Extract the (X, Y) coordinate from the center of the cell holding the provided text.  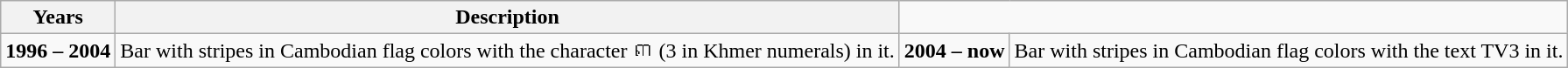
Bar with stripes in Cambodian flag colors with the character ៣ (3 in Khmer numerals) in it. (508, 51)
Years (58, 17)
Description (508, 17)
1996 – 2004 (58, 51)
Bar with stripes in Cambodian flag colors with the text TV3 in it. (1289, 51)
2004 – now (954, 51)
